Locate the cell with the specified text and output its (x, y) center coordinate. 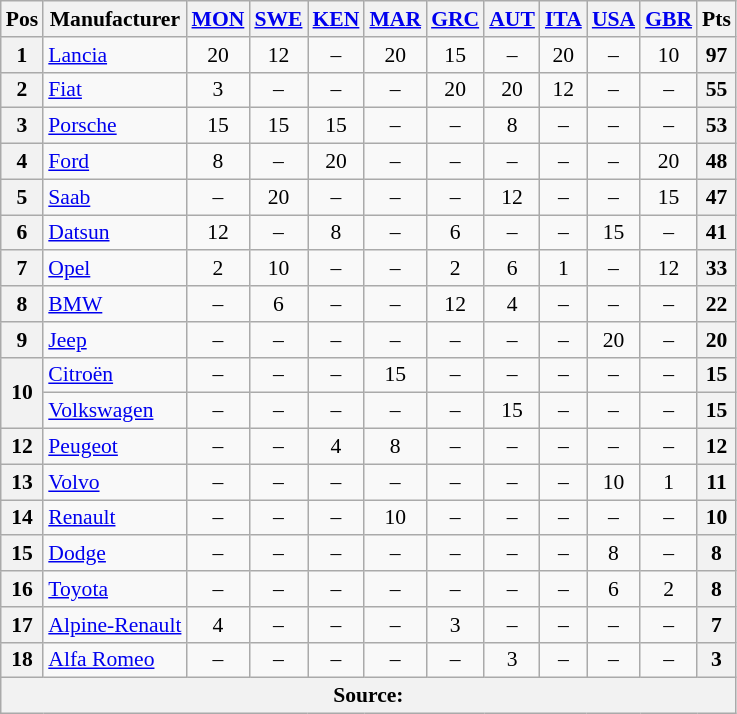
MAR (395, 19)
BMW (114, 304)
Saab (114, 197)
Datsun (114, 233)
Opel (114, 269)
ITA (564, 19)
9 (22, 340)
14 (22, 518)
5 (22, 197)
Fiat (114, 90)
18 (22, 660)
Citroën (114, 375)
Porsche (114, 126)
Alpine-Renault (114, 625)
53 (716, 126)
SWE (278, 19)
GRC (455, 19)
Manufacturer (114, 19)
Volvo (114, 482)
13 (22, 482)
16 (22, 589)
33 (716, 269)
11 (716, 482)
Alfa Romeo (114, 660)
17 (22, 625)
41 (716, 233)
Jeep (114, 340)
97 (716, 55)
Volkswagen (114, 411)
Ford (114, 162)
22 (716, 304)
MON (218, 19)
55 (716, 90)
47 (716, 197)
USA (614, 19)
Pos (22, 19)
Lancia (114, 55)
Source: (368, 696)
Pts (716, 19)
AUT (512, 19)
Dodge (114, 554)
GBR (668, 19)
48 (716, 162)
KEN (336, 19)
Peugeot (114, 447)
Renault (114, 518)
Toyota (114, 589)
